For the text-containing cell, return its midpoint in (x, y) coordinate format. 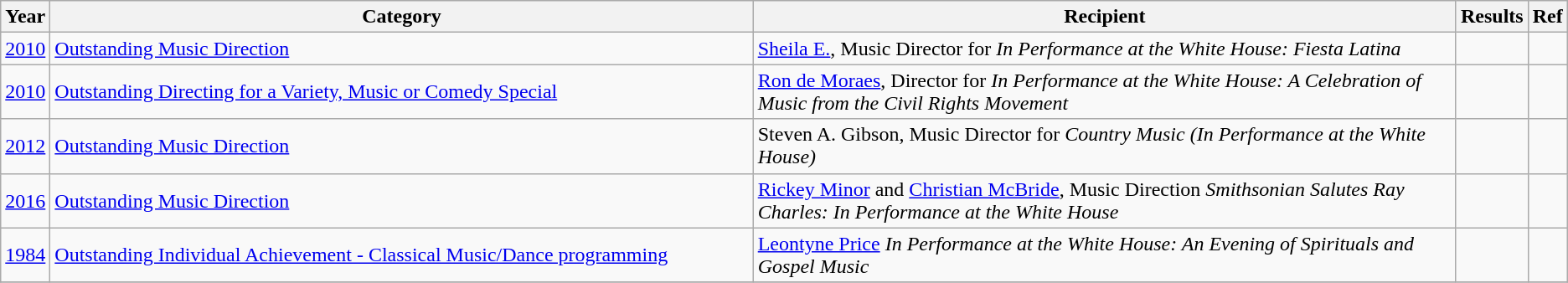
Steven A. Gibson, Music Director for Country Music (In Performance at the White House) (1104, 146)
2016 (25, 201)
Recipient (1104, 17)
Ron de Moraes, Director for In Performance at the White House: A Celebration of Music from the Civil Rights Movement (1104, 92)
Outstanding Directing for a Variety, Music or Comedy Special (402, 92)
Results (1492, 17)
Year (25, 17)
Rickey Minor and Christian McBride, Music Direction Smithsonian Salutes Ray Charles: In Performance at the White House (1104, 201)
Category (402, 17)
Ref (1548, 17)
Sheila E., Music Director for In Performance at the White House: Fiesta Latina (1104, 49)
Leontyne Price In Performance at the White House: An Evening of Spirituals and Gospel Music (1104, 255)
Outstanding Individual Achievement - Classical Music/Dance programming (402, 255)
2012 (25, 146)
1984 (25, 255)
